Return (X, Y) of the center of cell containing provided text 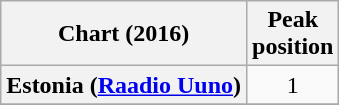
Estonia (Raadio Uuno) (124, 85)
Chart (2016) (124, 34)
1 (293, 85)
Peakposition (293, 34)
